Extract the [x, y] coordinate from the center of the cell holding the provided text.  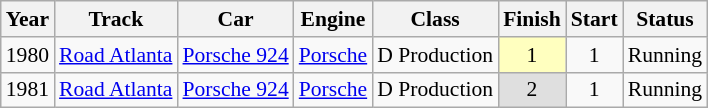
1980 [28, 55]
Start [594, 19]
1981 [28, 90]
Engine [333, 19]
Finish [532, 19]
2 [532, 90]
Track [116, 19]
Car [235, 19]
Class [435, 19]
Status [665, 19]
Year [28, 19]
